Capture the cell that displays the provided text and extract its (X, Y) central coordinate. 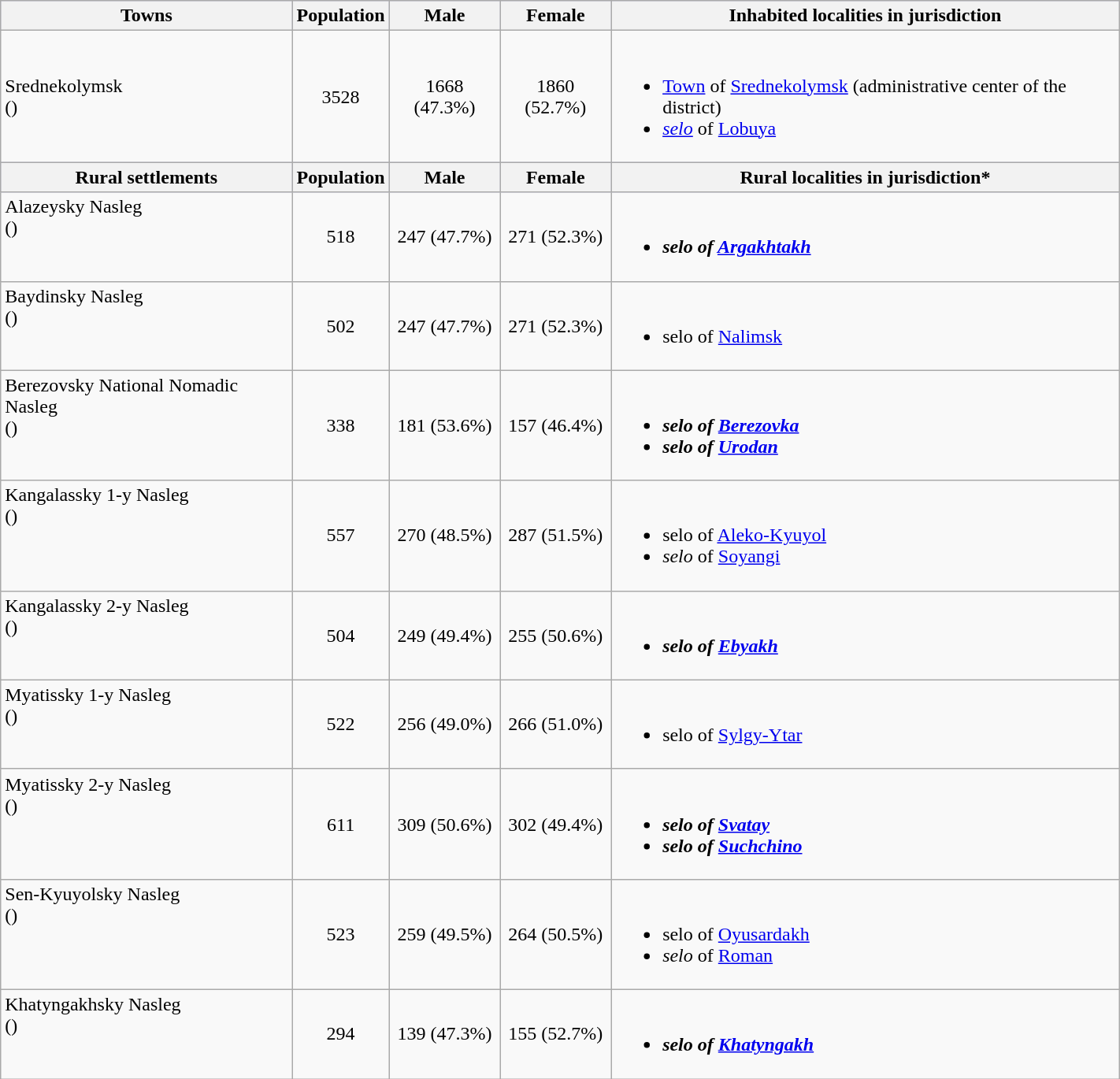
155 (52.7%) (556, 1033)
259 (49.5%) (444, 934)
287 (51.5%) (556, 536)
523 (340, 934)
Towns (146, 16)
Berezovsky National Nomadic Nasleg() (146, 425)
Rural settlements (146, 177)
selo of Oyusardakhselo of Roman (866, 934)
Town of Srednekolymsk (administrative center of the district)selo of Lobuya (866, 96)
selo of Svatayselo of Suchchino (866, 824)
Baydinsky Nasleg() (146, 326)
611 (340, 824)
518 (340, 236)
selo of Argakhtakh (866, 236)
294 (340, 1033)
338 (340, 425)
selo of Sylgy-Ytar (866, 725)
Alazeysky Nasleg() (146, 236)
504 (340, 635)
249 (49.4%) (444, 635)
255 (50.6%) (556, 635)
139 (47.3%) (444, 1033)
256 (49.0%) (444, 725)
302 (49.4%) (556, 824)
selo of Berezovkaselo of Urodan (866, 425)
selo of Ebyakh (866, 635)
Srednekolymsk() (146, 96)
522 (340, 725)
selo of Nalimsk (866, 326)
Myatissky 1-y Nasleg() (146, 725)
309 (50.6%) (444, 824)
Khatyngakhsky Nasleg() (146, 1033)
557 (340, 536)
Myatissky 2-y Nasleg() (146, 824)
Sen-Kyuyolsky Nasleg() (146, 934)
selo of Khatyngakh (866, 1033)
1668 (47.3%) (444, 96)
266 (51.0%) (556, 725)
270 (48.5%) (444, 536)
502 (340, 326)
264 (50.5%) (556, 934)
Rural localities in jurisdiction* (866, 177)
181 (53.6%) (444, 425)
selo of Aleko-Kyuyolselo of Soyangi (866, 536)
1860 (52.7%) (556, 96)
3528 (340, 96)
Kangalassky 1-y Nasleg() (146, 536)
Inhabited localities in jurisdiction (866, 16)
157 (46.4%) (556, 425)
Kangalassky 2-y Nasleg() (146, 635)
